Return [x, y] of the center of cell containing provided text 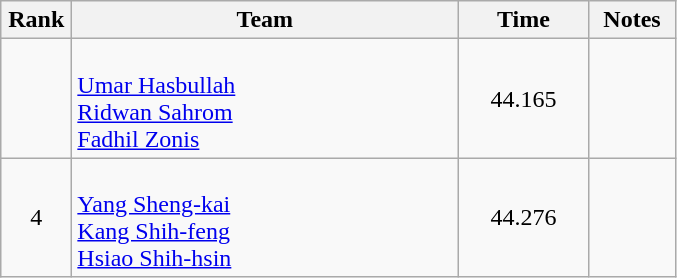
44.165 [524, 98]
44.276 [524, 218]
Time [524, 20]
Notes [632, 20]
4 [36, 218]
Team [265, 20]
Rank [36, 20]
Yang Sheng-kaiKang Shih-fengHsiao Shih-hsin [265, 218]
Umar HasbullahRidwan SahromFadhil Zonis [265, 98]
